Return (X, Y) of the center of cell containing provided text 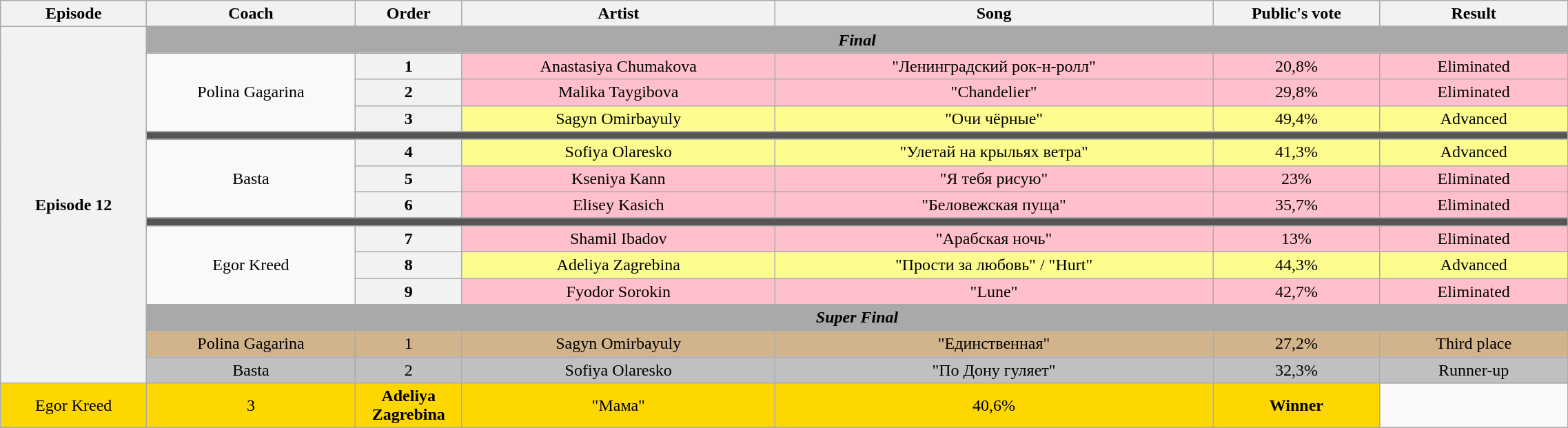
6 (408, 205)
9 (408, 292)
27,2% (1296, 344)
"По Дону гуляет" (994, 370)
"Ленинградский рок-н-ролл" (994, 66)
Shamil Ibadov (618, 238)
Anastasiya Chumakova (618, 66)
13% (1296, 238)
8 (408, 265)
Artist (618, 14)
23% (1296, 179)
Super Final (857, 318)
"Очи чёрные" (994, 119)
Runner-up (1474, 370)
"Арабская ночь" (994, 238)
Result (1474, 14)
"Единственная" (994, 344)
20,8% (1296, 66)
"Chandelier" (994, 92)
Episode (74, 14)
5 (408, 179)
4 (408, 152)
Song (994, 14)
7 (408, 238)
Malika Taygibova (618, 92)
41,3% (1296, 152)
"Я тебя рисую" (994, 179)
Winner (1296, 405)
Order (408, 14)
Kseniya Kann (618, 179)
"Прости за любовь" / "Hurt" (994, 265)
Fyodor Sorokin (618, 292)
42,7% (1296, 292)
Final (857, 40)
Episode 12 (74, 205)
49,4% (1296, 119)
29,8% (1296, 92)
Elisey Kasich (618, 205)
44,3% (1296, 265)
40,6% (994, 405)
Public's vote (1296, 14)
32,3% (1296, 370)
35,7% (1296, 205)
"Улетай на крыльях ветра" (994, 152)
"Мама" (618, 405)
"Lune" (994, 292)
"Беловежская пуща" (994, 205)
Third place (1474, 344)
Coach (251, 14)
